Return the [X, Y] coordinate for the center point of the cell that contains the specified text.  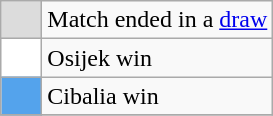
Osijek win [158, 58]
Cibalia win [158, 96]
Match ended in a draw [158, 20]
